Return the (x, y) coordinate for the center point of the cell that contains the specified text.  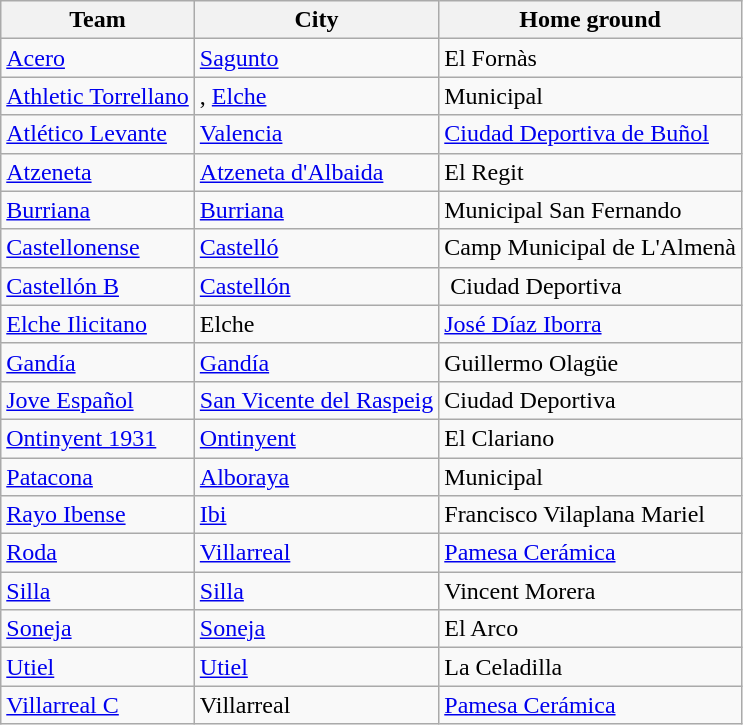
Elche Ilicitano (98, 324)
Francisco Vilaplana Mariel (590, 515)
Camp Municipal de L'Almenà (590, 248)
Sagunto (316, 58)
Castellón (316, 286)
El Clariano (590, 438)
Municipal San Fernando (590, 210)
Castellonense (98, 248)
Atzeneta (98, 172)
Guillermo Olagüe (590, 362)
Valencia (316, 134)
Alboraya (316, 477)
Ontinyent 1931 (98, 438)
Villarreal C (98, 705)
La Celadilla (590, 667)
José Díaz Iborra (590, 324)
Castellón B (98, 286)
Jove Español (98, 400)
Ibi (316, 515)
Team (98, 20)
El Arco (590, 629)
Elche (316, 324)
Rayo Ibense (98, 515)
, Elche (316, 96)
Atzeneta d'Albaida (316, 172)
Ontinyent (316, 438)
Roda (98, 553)
Acero (98, 58)
El Fornàs (590, 58)
Vincent Morera (590, 591)
Home ground (590, 20)
Ciudad Deportiva de Buñol (590, 134)
City (316, 20)
El Regit (590, 172)
San Vicente del Raspeig (316, 400)
Patacona (98, 477)
Atlético Levante (98, 134)
Castelló (316, 248)
Athletic Torrellano (98, 96)
